Return the (X, Y) coordinate for the center point of the cell that contains the specified text.  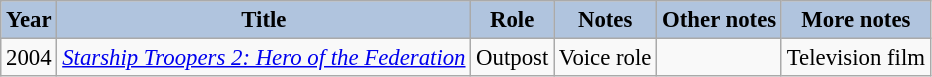
Television film (856, 58)
Role (512, 20)
Outpost (512, 58)
2004 (29, 58)
Year (29, 20)
Other notes (720, 20)
Voice role (606, 58)
More notes (856, 20)
Title (264, 20)
Notes (606, 20)
Starship Troopers 2: Hero of the Federation (264, 58)
